Locate the cell with the specified text and output its (X, Y) center coordinate. 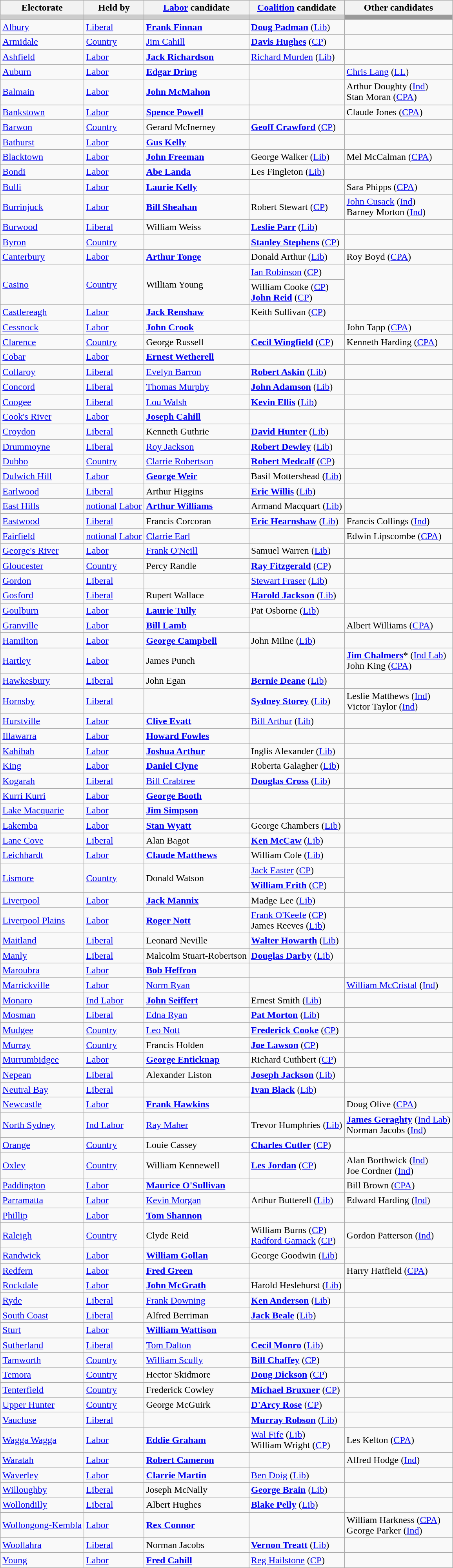
Ray Maher (196, 1124)
Robert Dewley (Lib) (297, 446)
Kogarah (42, 781)
Norm Ryan (196, 985)
Charles Cutler (CP) (297, 1145)
Davis Hughes (CP) (297, 42)
Sara Phipps (CPA) (398, 187)
Coogee (42, 402)
Wollondilly (42, 1505)
Kurri Kurri (42, 796)
Mudgee (42, 1030)
Douglas Cross (Lib) (297, 781)
Clarrie Martin (196, 1475)
Les Kelton (CPA) (398, 1439)
Donald Watson (196, 878)
Raleigh (42, 1236)
John McGrath (196, 1286)
Dubbo (42, 462)
Tamworth (42, 1360)
Marrickville (42, 985)
George's River (42, 551)
Laurie Kelly (196, 187)
George Goodwin (Lib) (297, 1256)
Lane Cove (42, 840)
Earlwood (42, 491)
Armidale (42, 42)
Ashfield (42, 57)
Frank Downing (196, 1300)
Harry Hatfield (CPA) (398, 1271)
Percy Randle (196, 566)
Ken Anderson (Lib) (297, 1300)
George Russell (196, 342)
Leslie Matthews (Ind)Victor Taylor (Ind) (398, 701)
Electorate (42, 8)
Jim Simpson (196, 811)
Murrumbidgee (42, 1060)
Eric Hearnshaw (Lib) (297, 521)
Gus Kelly (196, 142)
Alan Bagot (196, 840)
Robert Medcalf (CP) (297, 462)
Laurie Tully (196, 610)
Wal Fife (Lib)William Wright (CP) (297, 1439)
Stanley Stephens (CP) (297, 242)
Leo Nott (196, 1030)
Joe Lawson (CP) (297, 1045)
Edwin Lipscombe (CPA) (398, 536)
Wollongong-Kembla (42, 1525)
Claude Jones (CPA) (398, 112)
Tom Shannon (196, 1215)
Rockdale (42, 1286)
Held by (114, 8)
Fairfield (42, 536)
Stan Wyatt (196, 826)
Richard Cuthbert (CP) (297, 1060)
Burwood (42, 227)
James Punch (196, 661)
Alfred Berriman (196, 1315)
John Egan (196, 681)
Clive Evatt (196, 721)
Vaucluse (42, 1420)
Louie Cassey (196, 1145)
Kenneth Guthrie (196, 431)
Bankstown (42, 112)
Concord (42, 387)
Burrinjuck (42, 207)
Tenterfield (42, 1390)
Manly (42, 956)
Bulli (42, 187)
Malcolm Stuart-Robertson (196, 956)
Bill Sheahan (196, 207)
Bondi (42, 172)
Casino (42, 284)
Lakemba (42, 826)
Roy Jackson (196, 446)
Doug Dickson (CP) (297, 1375)
Wagga Wagga (42, 1439)
Pat Morton (Lib) (297, 1015)
Bill Brown (CPA) (398, 1185)
Frank Finnan (196, 27)
William Harkness (CPA)George Parker (Ind) (398, 1525)
William Weiss (196, 227)
Dulwich Hill (42, 476)
Blake Pelly (Lib) (297, 1505)
Arthur Tonge (196, 257)
Sturt (42, 1330)
George Chambers (Lib) (297, 826)
Collaroy (42, 372)
Waratah (42, 1460)
Liverpool (42, 900)
Kahibah (42, 751)
Eastwood (42, 521)
Donald Arthur (Lib) (297, 257)
Bill Crabtree (196, 781)
Blacktown (42, 157)
Gloucester (42, 566)
Keith Sullivan (CP) (297, 312)
Gosford (42, 596)
North Sydney (42, 1124)
Doug Olive (CPA) (398, 1104)
Maurice O'Sullivan (196, 1185)
Hector Skidmore (196, 1375)
Ray Fitzgerald (CP) (297, 566)
Leonard Neville (196, 940)
Bill Lamb (196, 625)
Francis Holden (196, 1045)
Arthur Doughty (Ind)Stan Moran (CPA) (398, 92)
Jim Chalmers* (Ind Lab)John King (CPA) (398, 661)
Orange (42, 1145)
William Cooke (CP)John Reid (CP) (297, 292)
Basil Mottershead (Lib) (297, 476)
Parramatta (42, 1200)
Ivan Black (Lib) (297, 1090)
Inglis Alexander (Lib) (297, 751)
Roger Nott (196, 920)
John Crook (196, 327)
Phillip (42, 1215)
Arthur Butterell (Lib) (297, 1200)
Frederick Cooke (CP) (297, 1030)
Rex Connor (196, 1525)
Frederick Cowley (196, 1390)
William Scully (196, 1360)
Les Jordan (CP) (297, 1165)
Lou Walsh (196, 402)
Lake Macquarie (42, 811)
Coalition candidate (297, 8)
Jack Mannix (196, 900)
Hawkesbury (42, 681)
Pat Osborne (Lib) (297, 610)
Goulburn (42, 610)
East Hills (42, 506)
William Burns (CP)Radford Gamack (CP) (297, 1236)
Doug Padman (Lib) (297, 27)
Norman Jacobs (196, 1545)
Howard Fowles (196, 736)
Monaro (42, 1000)
Randwick (42, 1256)
Hornsby (42, 701)
Robert Askin (Lib) (297, 372)
Cobar (42, 357)
Kenneth Harding (CPA) (398, 342)
Sutherland (42, 1345)
Labor candidate (196, 8)
King (42, 766)
Michael Bruxner (CP) (297, 1390)
Cecil Wingfield (CP) (297, 342)
Cecil Monro (Lib) (297, 1345)
Bathurst (42, 142)
Illawarra (42, 736)
Upper Hunter (42, 1405)
Barwon (42, 127)
Hartley (42, 661)
Robert Stewart (CP) (297, 207)
Alfred Hodge (Ind) (398, 1460)
Joseph Jackson (Lib) (297, 1075)
Robert Cameron (196, 1460)
Frank Hawkins (196, 1104)
Ernest Wetherell (196, 357)
Gordon (42, 581)
Sydney Storey (Lib) (297, 701)
Albert Williams (CPA) (398, 625)
Alan Borthwick (Ind)Joe Cordner (Ind) (398, 1165)
Auburn (42, 72)
Madge Lee (Lib) (297, 900)
George Campbell (196, 640)
Abe Landa (196, 172)
Cessnock (42, 327)
Drummoyne (42, 446)
Gordon Patterson (Ind) (398, 1236)
William Frith (CP) (297, 885)
Albury (42, 27)
Kevin Morgan (196, 1200)
Murray Robson (Lib) (297, 1420)
John Freeman (196, 157)
Granville (42, 625)
Les Fingleton (Lib) (297, 172)
Geoff Crawford (CP) (297, 127)
Armand Macquart (Lib) (297, 506)
John Cusack (Ind)Barney Morton (Ind) (398, 207)
Castlereagh (42, 312)
Frank O'Neill (196, 551)
Bill Arthur (Lib) (297, 721)
Neutral Bay (42, 1090)
Temora (42, 1375)
South Coast (42, 1315)
Byron (42, 242)
Waverley (42, 1475)
Rupert Wallace (196, 596)
William Cole (Lib) (297, 855)
Ryde (42, 1300)
William Wattison (196, 1330)
George Enticknap (196, 1060)
Edna Ryan (196, 1015)
John Adamson (Lib) (297, 387)
Paddington (42, 1185)
Ernest Smith (Lib) (297, 1000)
Jack Richardson (196, 57)
Tom Dalton (196, 1345)
David Hunter (Lib) (297, 431)
William Kennewell (196, 1165)
Roy Boyd (CPA) (398, 257)
William Young (196, 284)
James Geraghty (Ind Lab)Norman Jacobs (Ind) (398, 1124)
Leslie Parr (Lib) (297, 227)
William Gollan (196, 1256)
Leichhardt (42, 855)
Hamilton (42, 640)
Liverpool Plains (42, 920)
Samuel Warren (Lib) (297, 551)
Nepean (42, 1075)
Joseph Cahill (196, 416)
Other candidates (398, 8)
Woollahra (42, 1545)
Young (42, 1560)
Bob Heffron (196, 970)
Bill Chaffey (CP) (297, 1360)
Douglas Darby (Lib) (297, 956)
George McGuirk (196, 1405)
Clarrie Robertson (196, 462)
Gerard McInerney (196, 127)
John McMahon (196, 92)
Stewart Fraser (Lib) (297, 581)
Arthur Williams (196, 506)
Clarrie Earl (196, 536)
Spence Powell (196, 112)
Evelyn Barron (196, 372)
Alexander Liston (196, 1075)
Jack Easter (CP) (297, 870)
Redfern (42, 1271)
Willoughby (42, 1490)
D'Arcy Rose (CP) (297, 1405)
Edgar Dring (196, 72)
Roberta Galagher (Lib) (297, 766)
Joseph McNally (196, 1490)
Ken McCaw (Lib) (297, 840)
Reg Hailstone (CP) (297, 1560)
John Milne (Lib) (297, 640)
Eddie Graham (196, 1439)
Joshua Arthur (196, 751)
Vernon Treatt (Lib) (297, 1545)
Bernie Deane (Lib) (297, 681)
Newcastle (42, 1104)
George Brain (Lib) (297, 1490)
Albert Hughes (196, 1505)
Fred Cahill (196, 1560)
Francis Corcoran (196, 521)
Francis Collings (Ind) (398, 521)
Fred Green (196, 1271)
Lismore (42, 878)
Ian Robinson (CP) (297, 272)
Thomas Murphy (196, 387)
Jim Cahill (196, 42)
Clarence (42, 342)
George Weir (196, 476)
John Tapp (CPA) (398, 327)
Ben Doig (Lib) (297, 1475)
Maitland (42, 940)
Mel McCalman (CPA) (398, 157)
Cook's River (42, 416)
Edward Harding (Ind) (398, 1200)
Frank O'Keefe (CP)James Reeves (Lib) (297, 920)
Mosman (42, 1015)
George Booth (196, 796)
Chris Lang (LL) (398, 72)
Harold Jackson (Lib) (297, 596)
Clyde Reid (196, 1236)
Arthur Higgins (196, 491)
Maroubra (42, 970)
Trevor Humphries (Lib) (297, 1124)
Kevin Ellis (Lib) (297, 402)
John Seiffert (196, 1000)
Walter Howarth (Lib) (297, 940)
William McCristal (Ind) (398, 985)
Oxley (42, 1165)
Croydon (42, 431)
Richard Murden (Lib) (297, 57)
Jack Beale (Lib) (297, 1315)
Balmain (42, 92)
George Walker (Lib) (297, 157)
Canterbury (42, 257)
Harold Heslehurst (Lib) (297, 1286)
Eric Willis (Lib) (297, 491)
Murray (42, 1045)
Hurstville (42, 721)
Claude Matthews (196, 855)
Jack Renshaw (196, 312)
Daniel Clyne (196, 766)
